Identify which cell holds the provided text, then report its (X, Y) central coordinate. 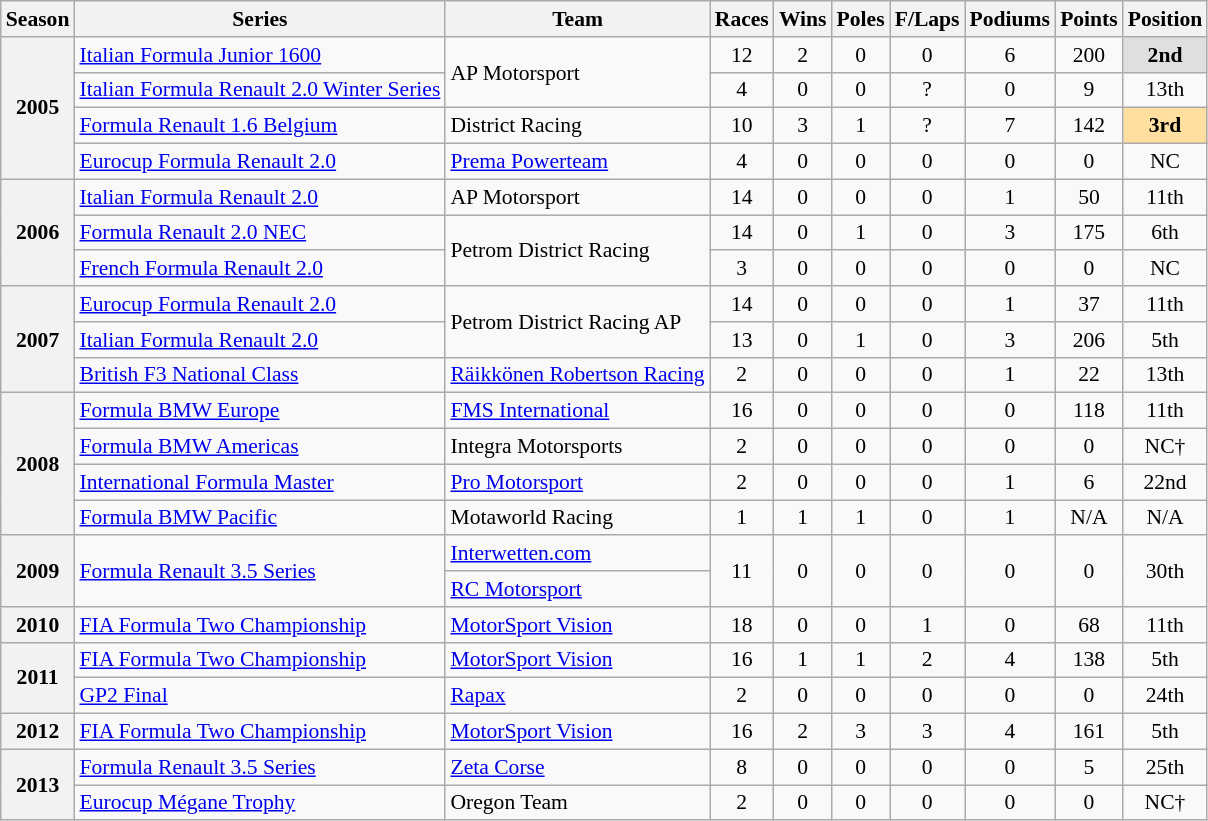
200 (1089, 55)
2008 (38, 464)
Interwetten.com (577, 554)
138 (1089, 660)
25th (1165, 767)
37 (1089, 304)
12 (742, 55)
Poles (861, 19)
30th (1165, 572)
2009 (38, 572)
142 (1089, 126)
Races (742, 19)
2013 (38, 784)
2007 (38, 340)
GP2 Final (260, 696)
Petrom District Racing (577, 250)
10 (742, 126)
RC Motorsport (577, 589)
Motaworld Racing (577, 518)
2010 (38, 625)
Formula BMW Americas (260, 447)
Position (1165, 19)
9 (1089, 90)
FMS International (577, 411)
Integra Motorsports (577, 447)
Italian Formula Junior 1600 (260, 55)
Season (38, 19)
F/Laps (928, 19)
6th (1165, 233)
Series (260, 19)
Wins (803, 19)
District Racing (577, 126)
International Formula Master (260, 482)
French Formula Renault 2.0 (260, 269)
Eurocup Mégane Trophy (260, 803)
24th (1165, 696)
13 (742, 340)
22nd (1165, 482)
Italian Formula Renault 2.0 Winter Series (260, 90)
Pro Motorsport (577, 482)
118 (1089, 411)
Räikkönen Robertson Racing (577, 375)
Points (1089, 19)
175 (1089, 233)
Oregon Team (577, 803)
Formula BMW Europe (260, 411)
161 (1089, 732)
Podiums (1010, 19)
11 (742, 572)
2012 (38, 732)
Prema Powerteam (577, 162)
2006 (38, 232)
2005 (38, 108)
Petrom District Racing AP (577, 322)
2nd (1165, 55)
Formula BMW Pacific (260, 518)
8 (742, 767)
3rd (1165, 126)
Rapax (577, 696)
5 (1089, 767)
Zeta Corse (577, 767)
British F3 National Class (260, 375)
206 (1089, 340)
2011 (38, 678)
22 (1089, 375)
68 (1089, 625)
7 (1010, 126)
Formula Renault 2.0 NEC (260, 233)
Formula Renault 1.6 Belgium (260, 126)
18 (742, 625)
Team (577, 19)
50 (1089, 197)
